Identify which cell holds the provided text, then report its [x, y] central coordinate. 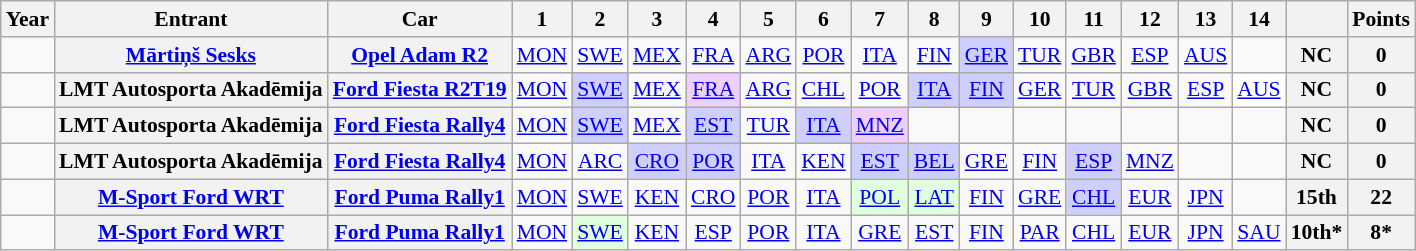
10th* [1317, 233]
1 [542, 19]
2 [600, 19]
22 [1381, 197]
13 [1206, 19]
PAR [1040, 233]
15th [1317, 197]
Car [420, 19]
7 [880, 19]
14 [1258, 19]
6 [823, 19]
POL [880, 197]
Mārtiņš Sesks [191, 55]
3 [657, 19]
12 [1150, 19]
ARC [600, 162]
SAU [1258, 233]
LAT [934, 197]
BEL [934, 162]
8 [934, 19]
8* [1381, 233]
Entrant [191, 19]
11 [1094, 19]
10 [1040, 19]
5 [768, 19]
Year [28, 19]
Points [1381, 19]
Ford Fiesta R2T19 [420, 90]
9 [986, 19]
4 [714, 19]
Opel Adam R2 [420, 55]
